For the text-containing cell, return its midpoint in [x, y] coordinate format. 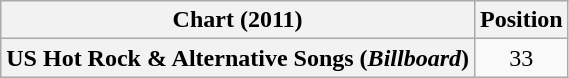
US Hot Rock & Alternative Songs (Billboard) [238, 58]
Chart (2011) [238, 20]
33 [521, 58]
Position [521, 20]
